Detect which cell encompasses the target text, then output its [X, Y] center coordinate. 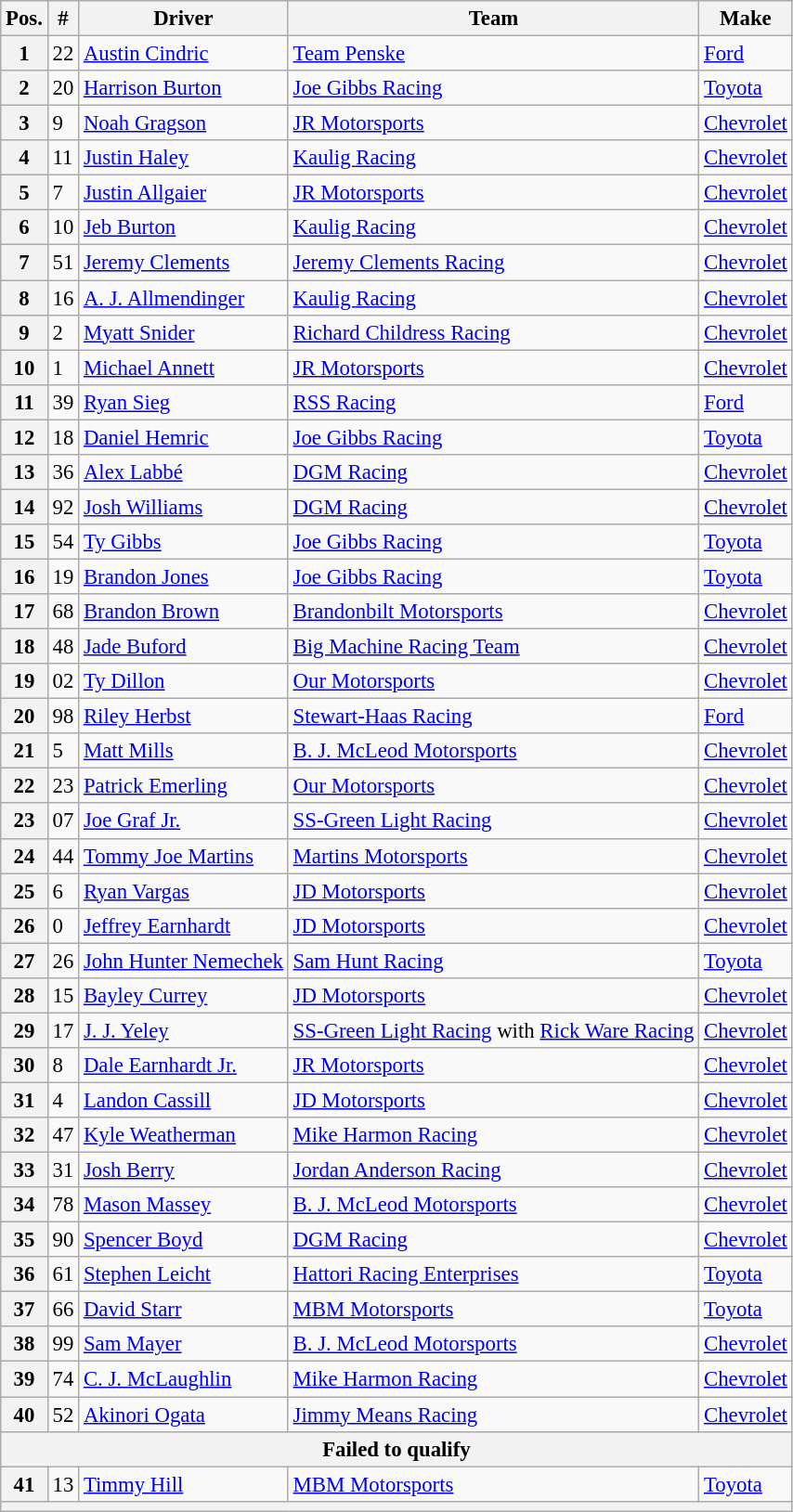
51 [63, 263]
07 [63, 821]
C. J. McLaughlin [184, 1379]
Jeremy Clements Racing [493, 263]
Ty Gibbs [184, 542]
28 [24, 996]
Justin Allgaier [184, 193]
Dale Earnhardt Jr. [184, 1066]
J. J. Yeley [184, 1030]
Jeb Burton [184, 227]
Spencer Boyd [184, 1240]
Timmy Hill [184, 1484]
33 [24, 1170]
Noah Gragson [184, 123]
Hattori Racing Enterprises [493, 1274]
Make [746, 19]
90 [63, 1240]
Big Machine Racing Team [493, 647]
Mason Massey [184, 1205]
Sam Hunt Racing [493, 961]
Landon Cassill [184, 1100]
Josh Berry [184, 1170]
Matt Mills [184, 751]
SS-Green Light Racing with Rick Ware Racing [493, 1030]
SS-Green Light Racing [493, 821]
98 [63, 717]
Brandon Jones [184, 576]
Brandon Brown [184, 612]
John Hunter Nemechek [184, 961]
Pos. [24, 19]
12 [24, 437]
Stephen Leicht [184, 1274]
0 [63, 925]
38 [24, 1345]
Team [493, 19]
40 [24, 1415]
34 [24, 1205]
Brandonbilt Motorsports [493, 612]
Austin Cindric [184, 54]
52 [63, 1415]
3 [24, 123]
Daniel Hemric [184, 437]
48 [63, 647]
74 [63, 1379]
14 [24, 507]
Justin Haley [184, 158]
Ryan Sieg [184, 402]
25 [24, 891]
Jeremy Clements [184, 263]
Michael Annett [184, 368]
Jimmy Means Racing [493, 1415]
29 [24, 1030]
54 [63, 542]
Failed to qualify [396, 1449]
David Starr [184, 1310]
Joe Graf Jr. [184, 821]
Alex Labbé [184, 472]
A. J. Allmendinger [184, 298]
Jeffrey Earnhardt [184, 925]
Akinori Ogata [184, 1415]
Riley Herbst [184, 717]
Sam Mayer [184, 1345]
32 [24, 1135]
92 [63, 507]
Martins Motorsports [493, 856]
Josh Williams [184, 507]
Harrison Burton [184, 88]
68 [63, 612]
Ty Dillon [184, 681]
Stewart-Haas Racing [493, 717]
Myatt Snider [184, 332]
47 [63, 1135]
02 [63, 681]
99 [63, 1345]
Driver [184, 19]
35 [24, 1240]
Team Penske [493, 54]
37 [24, 1310]
24 [24, 856]
66 [63, 1310]
44 [63, 856]
Tommy Joe Martins [184, 856]
Patrick Emerling [184, 786]
27 [24, 961]
Ryan Vargas [184, 891]
Richard Childress Racing [493, 332]
21 [24, 751]
61 [63, 1274]
Jade Buford [184, 647]
30 [24, 1066]
Jordan Anderson Racing [493, 1170]
41 [24, 1484]
RSS Racing [493, 402]
# [63, 19]
Bayley Currey [184, 996]
78 [63, 1205]
Kyle Weatherman [184, 1135]
